Find where the given text appears and provide that cell's center as [x, y] coordinate. 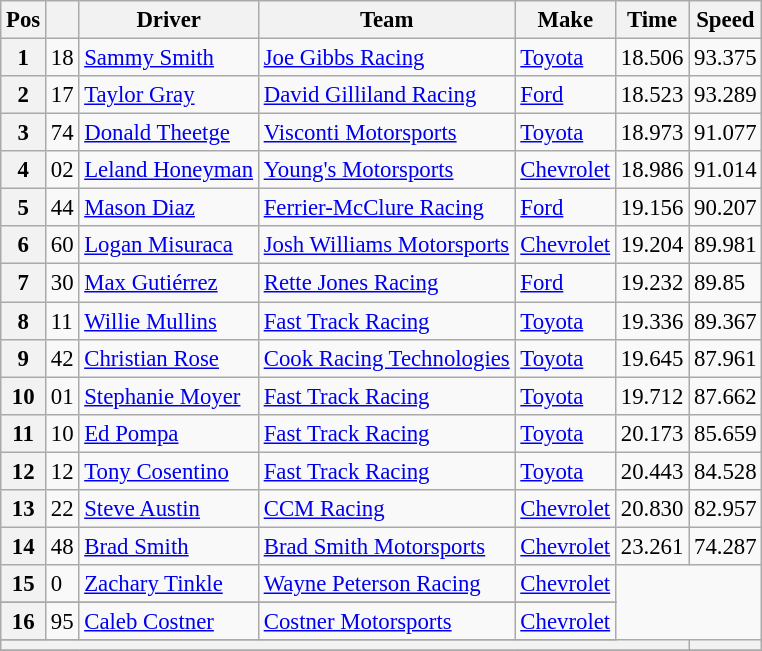
19.712 [652, 396]
Brad Smith Motorsports [386, 546]
87.662 [726, 396]
19.336 [652, 321]
Wayne Peterson Racing [386, 584]
18.986 [652, 170]
Mason Diaz [169, 208]
93.375 [726, 58]
13 [24, 509]
Sammy Smith [169, 58]
74 [62, 133]
18 [62, 58]
Zachary Tinkle [169, 584]
20.830 [652, 509]
91.077 [726, 133]
Rette Jones Racing [386, 283]
20.173 [652, 433]
6 [24, 245]
89.981 [726, 245]
42 [62, 358]
Steve Austin [169, 509]
Young's Motorsports [386, 170]
0 [62, 584]
93.289 [726, 95]
CCM Racing [386, 509]
23.261 [652, 546]
19.204 [652, 245]
Driver [169, 20]
14 [24, 546]
Taylor Gray [169, 95]
18.506 [652, 58]
16 [24, 621]
Pos [24, 20]
85.659 [726, 433]
Caleb Costner [169, 621]
7 [24, 283]
02 [62, 170]
30 [62, 283]
60 [62, 245]
Tony Cosentino [169, 471]
Ed Pompa [169, 433]
87.961 [726, 358]
2 [24, 95]
48 [62, 546]
Brad Smith [169, 546]
8 [24, 321]
Stephanie Moyer [169, 396]
01 [62, 396]
89.367 [726, 321]
17 [62, 95]
19.232 [652, 283]
Josh Williams Motorsports [386, 245]
95 [62, 621]
Team [386, 20]
Logan Misuraca [169, 245]
44 [62, 208]
Willie Mullins [169, 321]
91.014 [726, 170]
Speed [726, 20]
89.85 [726, 283]
Visconti Motorsports [386, 133]
15 [24, 584]
20.443 [652, 471]
Joe Gibbs Racing [386, 58]
3 [24, 133]
18.973 [652, 133]
Donald Theetge [169, 133]
Make [565, 20]
22 [62, 509]
Leland Honeyman [169, 170]
5 [24, 208]
19.156 [652, 208]
82.957 [726, 509]
74.287 [726, 546]
Cook Racing Technologies [386, 358]
4 [24, 170]
Christian Rose [169, 358]
Ferrier-McClure Racing [386, 208]
90.207 [726, 208]
David Gilliland Racing [386, 95]
Max Gutiérrez [169, 283]
Time [652, 20]
19.645 [652, 358]
1 [24, 58]
Costner Motorsports [386, 621]
84.528 [726, 471]
18.523 [652, 95]
9 [24, 358]
